Return the (x, y) coordinate for the center point of the cell that contains the specified text.  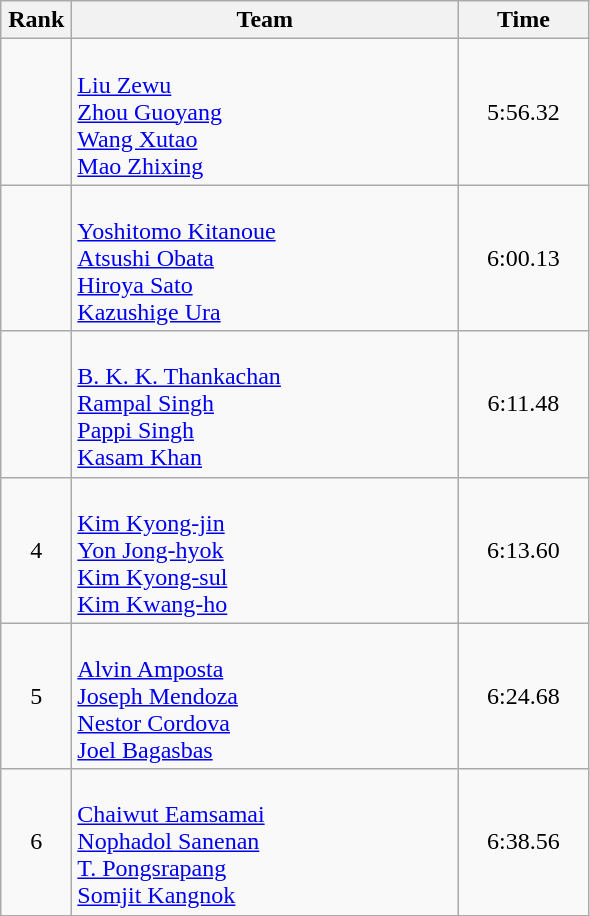
6:00.13 (524, 258)
Yoshitomo KitanoueAtsushi ObataHiroya SatoKazushige Ura (265, 258)
Liu ZewuZhou GuoyangWang XutaoMao Zhixing (265, 112)
4 (36, 550)
Alvin AmpostaJoseph MendozaNestor CordovaJoel Bagasbas (265, 696)
Kim Kyong-jinYon Jong-hyokKim Kyong-sulKim Kwang-ho (265, 550)
Team (265, 20)
6:38.56 (524, 842)
6:24.68 (524, 696)
Chaiwut EamsamaiNophadol SanenanT. PongsrapangSomjit Kangnok (265, 842)
Rank (36, 20)
6 (36, 842)
B. K. K. ThankachanRampal SinghPappi SinghKasam Khan (265, 404)
5:56.32 (524, 112)
5 (36, 696)
6:11.48 (524, 404)
6:13.60 (524, 550)
Time (524, 20)
